Find where the given text appears and provide that cell's center as [x, y] coordinate. 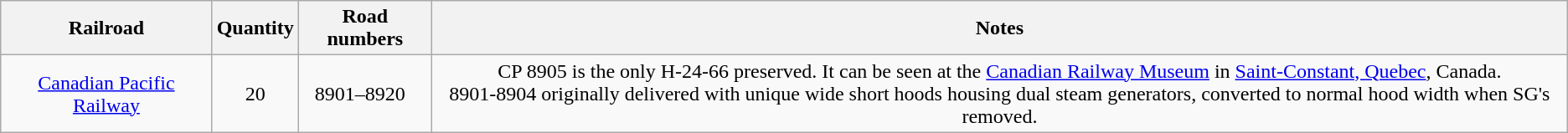
Road numbers [365, 28]
20 [255, 94]
Notes [1000, 28]
8901–8920 [365, 94]
Railroad [106, 28]
Canadian Pacific Railway [106, 94]
Quantity [255, 28]
